Output the (x, y) coordinate of the center of the cell containing the given text.  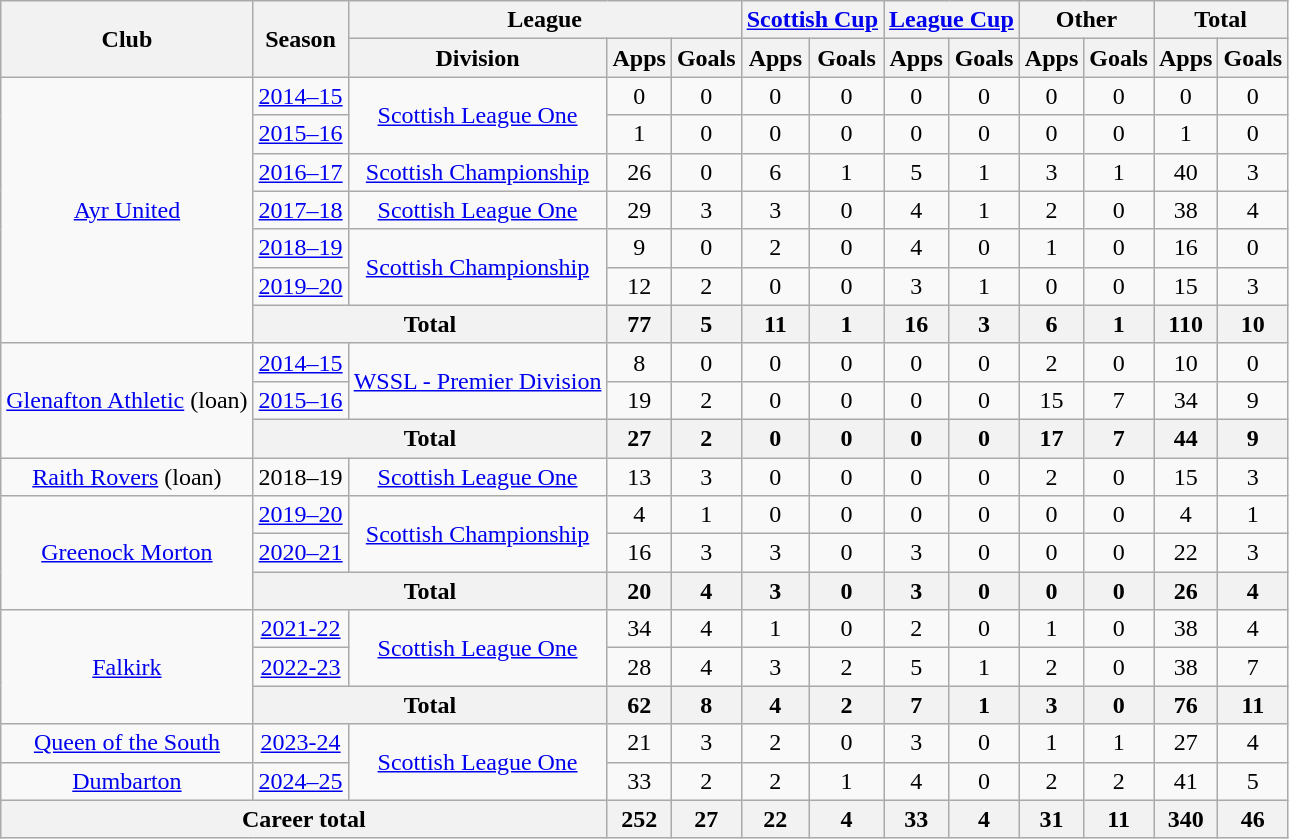
2016–17 (300, 172)
46 (1253, 819)
41 (1186, 781)
31 (1051, 819)
28 (639, 667)
2020–21 (300, 553)
Division (478, 58)
League (544, 20)
2017–18 (300, 210)
Season (300, 39)
20 (639, 591)
44 (1186, 438)
Dumbarton (127, 781)
Glenafton Athletic (loan) (127, 400)
40 (1186, 172)
340 (1186, 819)
Scottish Cup (812, 20)
Career total (304, 819)
110 (1186, 324)
2022-23 (300, 667)
Other (1086, 20)
Club (127, 39)
19 (639, 400)
12 (639, 286)
2021-22 (300, 629)
17 (1051, 438)
Ayr United (127, 210)
2024–25 (300, 781)
Raith Rovers (loan) (127, 477)
252 (639, 819)
21 (639, 743)
2023-24 (300, 743)
League Cup (952, 20)
Greenock Morton (127, 553)
Falkirk (127, 667)
13 (639, 477)
76 (1186, 705)
77 (639, 324)
WSSL - Premier Division (478, 381)
29 (639, 210)
Queen of the South (127, 743)
62 (639, 705)
